From the cell containing the given text, extract its center point as [x, y] coordinate. 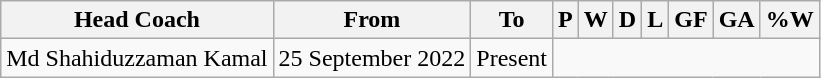
GA [736, 20]
GF [691, 20]
%W [790, 20]
P [565, 20]
Head Coach [137, 20]
Md Shahiduzzaman Kamal [137, 58]
L [656, 20]
Present [512, 58]
From [372, 20]
W [596, 20]
To [512, 20]
25 September 2022 [372, 58]
D [627, 20]
